Determine the [X, Y] coordinate at the center of the cell enclosing the given text.  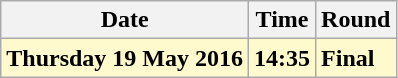
Final [356, 58]
Date [125, 20]
Round [356, 20]
Thursday 19 May 2016 [125, 58]
14:35 [282, 58]
Time [282, 20]
